Locate the cell with the specified text and output its [X, Y] center coordinate. 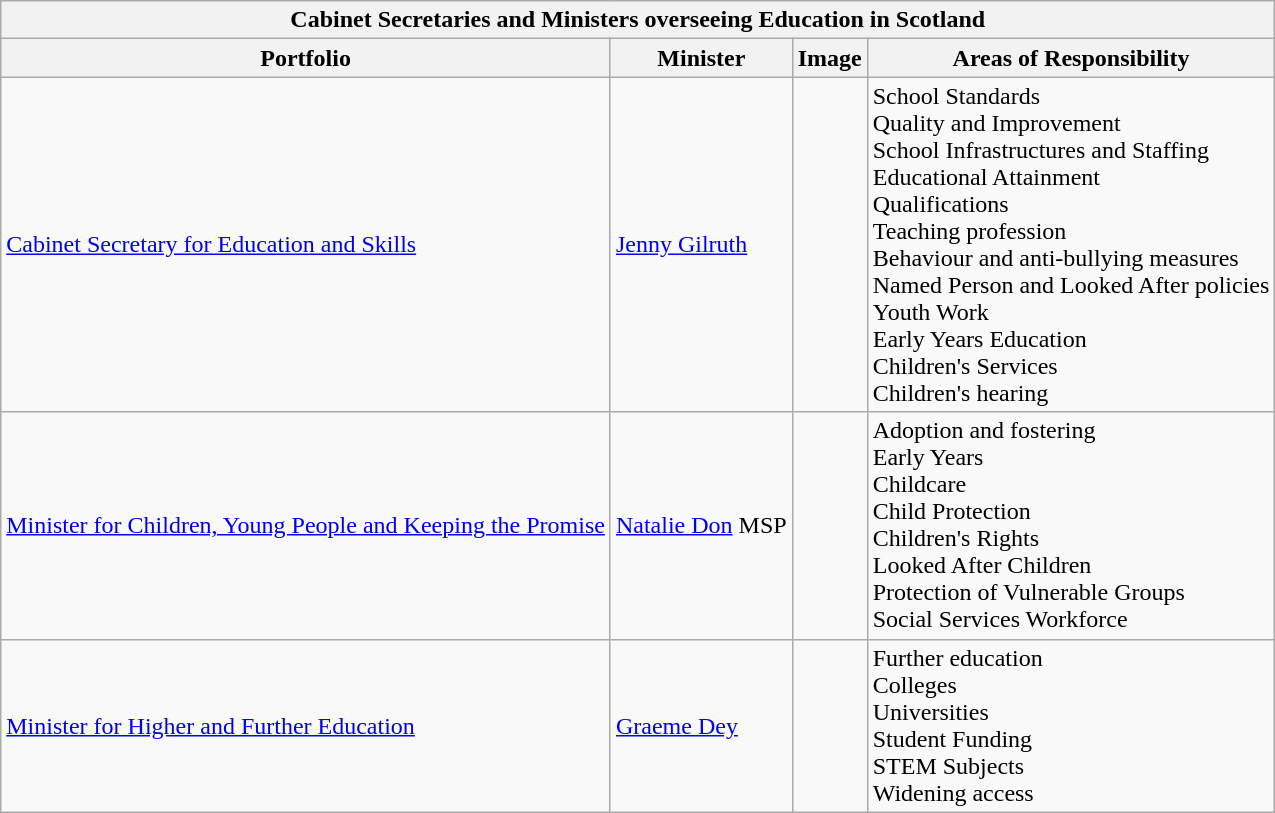
Cabinet Secretaries and Ministers overseeing Education in Scotland [638, 20]
Portfolio [306, 58]
Cabinet Secretary for Education and Skills [306, 244]
Minister [701, 58]
Areas of Responsibility [1071, 58]
Image [830, 58]
Graeme Dey [701, 726]
Further education Colleges Universities Student Funding STEM Subjects Widening access [1071, 726]
Minister for Children, Young People and Keeping the Promise [306, 526]
Natalie Don MSP [701, 526]
Jenny Gilruth [701, 244]
Minister for Higher and Further Education [306, 726]
